Detect which cell encompasses the target text, then output its (x, y) center coordinate. 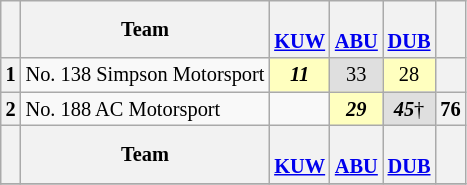
76 (450, 109)
28 (410, 75)
33 (356, 75)
1 (11, 75)
11 (300, 75)
2 (11, 109)
No. 138 Simpson Motorsport (146, 75)
45† (410, 109)
29 (356, 109)
No. 188 AC Motorsport (146, 109)
